Capture the cell that displays the provided text and extract its (X, Y) central coordinate. 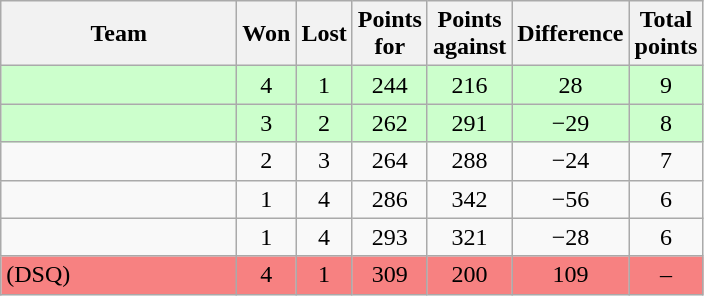
28 (570, 85)
200 (469, 275)
293 (390, 237)
342 (469, 199)
321 (469, 237)
262 (390, 123)
8 (666, 123)
309 (390, 275)
286 (390, 199)
216 (469, 85)
Won (266, 34)
−56 (570, 199)
(DSQ) (119, 275)
9 (666, 85)
288 (469, 161)
−29 (570, 123)
Difference (570, 34)
Total points (666, 34)
−28 (570, 237)
−24 (570, 161)
Team (119, 34)
Lost (324, 34)
291 (469, 123)
Points for (390, 34)
– (666, 275)
109 (570, 275)
264 (390, 161)
244 (390, 85)
7 (666, 161)
Points against (469, 34)
